Locate the cell with the specified text and output its (x, y) center coordinate. 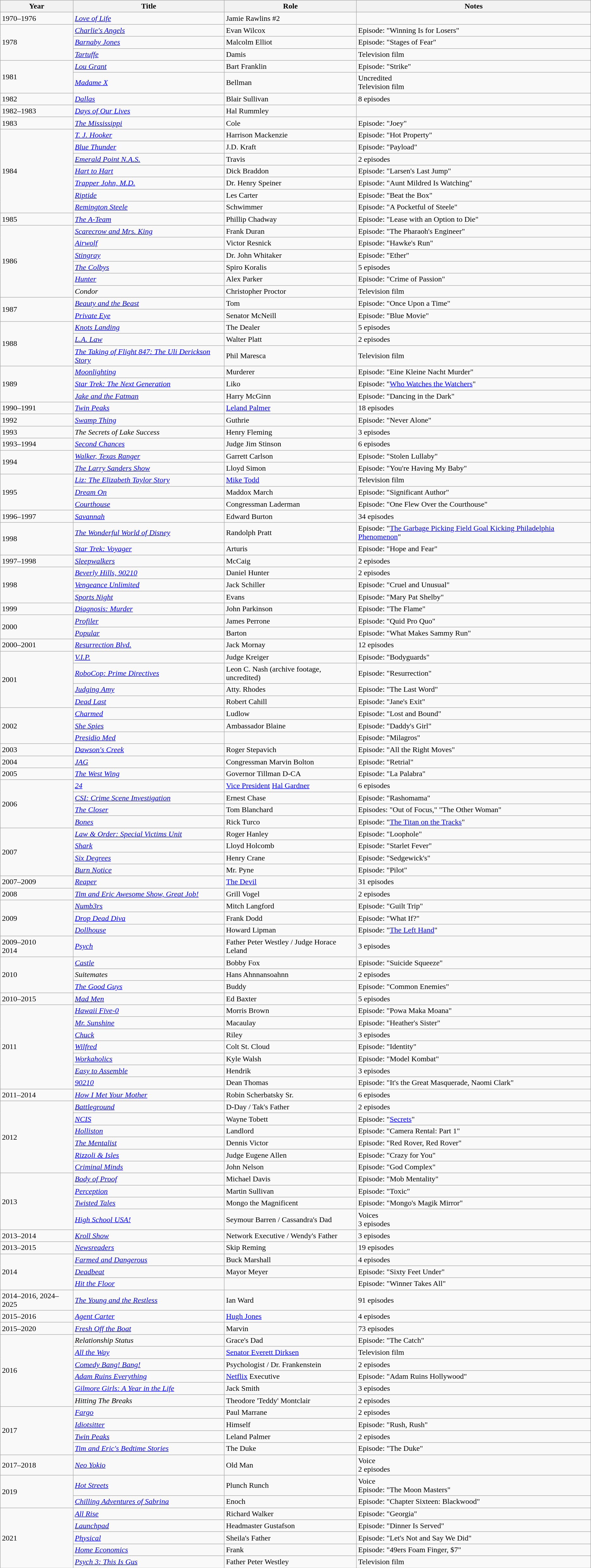
2012 (37, 1137)
Garrett Carlson (290, 456)
Drop Dead Diva (148, 918)
1997–1998 (37, 561)
Dick Braddon (290, 171)
Emerald Point N.A.S. (148, 159)
91 episodes (474, 1300)
Episode: "Pilot" (474, 870)
Episode: "The Left Hand" (474, 930)
1981 (37, 76)
The Duke (290, 1449)
Hendrik (290, 1071)
Congressman Laderman (290, 504)
All the Way (148, 1352)
Liko (290, 384)
Workaholics (148, 1059)
2007 (37, 852)
Mike Todd (290, 480)
2009 (37, 918)
Episode: "Larsen's Last Jump" (474, 171)
Senator McNeill (290, 315)
The Young and the Restless (148, 1300)
Scarecrow and Mrs. King (148, 231)
Judge Jim Stinson (290, 444)
Charmed (148, 714)
18 episodes (474, 408)
73 episodes (474, 1328)
Popular (148, 633)
Adam Ruins Everything (148, 1377)
2019 (37, 1492)
JAG (148, 762)
Episode: "Let's Not and Say We Did" (474, 1538)
Jack Mornay (290, 645)
2014 (37, 1272)
The Closer (148, 810)
19 episodes (474, 1248)
Ian Ward (290, 1300)
1993 (37, 432)
Hitting The Breaks (148, 1401)
2013–2014 (37, 1236)
Battleground (148, 1107)
Colt St. Cloud (290, 1047)
31 episodes (474, 882)
Henry Fleming (290, 432)
Castle (148, 962)
Episode: "Chapter Sixteen: Blackwood" (474, 1502)
Hit the Floor (148, 1284)
T. J. Hooker (148, 135)
Farmed and Dangerous (148, 1260)
Sleepwalkers (148, 561)
Lou Grant (148, 66)
Frank (290, 1550)
Agent Carter (148, 1316)
Edward Burton (290, 516)
Dennis Victor (290, 1143)
Episode: "Suicide Squeeze" (474, 962)
Leon C. Nash (archive footage, uncredited) (290, 673)
Fresh Off the Boat (148, 1328)
Courthouse (148, 504)
Ernest Chase (290, 798)
Hal Rummley (290, 111)
Episode: "Lost and Bound" (474, 714)
Daniel Hunter (290, 573)
Beverly Hills, 90210 (148, 573)
Airwolf (148, 243)
Episode: "La Palabra" (474, 774)
The Mississippi (148, 123)
Walter Platt (290, 339)
John Nelson (290, 1167)
Dollhouse (148, 930)
CSI: Crime Scene Investigation (148, 798)
1982 (37, 99)
Bellman (290, 83)
Les Carter (290, 195)
Episode: "Rush, Rush" (474, 1425)
The Secrets of Lake Success (148, 432)
Episode: "Crazy for You" (474, 1155)
L.A. Law (148, 339)
Blair Sullivan (290, 99)
Moonlighting (148, 372)
Episode: "Heather's Sister" (474, 1023)
Episode: "Powa Maka Moana" (474, 1011)
Robin Scherbatsky Sr. (290, 1095)
Voices3 episodes (474, 1219)
Jack Schiller (290, 585)
She Spies (148, 726)
Sports Night (148, 597)
Rick Turco (290, 822)
Theodore 'Teddy' Montclair (290, 1401)
Shark (148, 846)
The Devil (290, 882)
Episode: "Starlet Fever" (474, 846)
Buddy (290, 987)
Paul Marrane (290, 1413)
1988 (37, 344)
Idiotsitter (148, 1425)
Episode: "The Titan on the Tracks" (474, 822)
Dr. Henry Speiner (290, 183)
2017–2018 (37, 1465)
Atty. Rhodes (290, 690)
1987 (37, 309)
Blue Thunder (148, 147)
Robert Cahill (290, 702)
Guthrie (290, 420)
Tartuffe (148, 54)
2017 (37, 1431)
Malcolm Elliot (290, 42)
2006 (37, 804)
Bones (148, 822)
Himself (290, 1425)
James Perrone (290, 621)
Marvin (290, 1328)
Liz: The Elizabeth Taylor Story (148, 480)
Episode: "Milagros" (474, 738)
Netflix Executive (290, 1377)
The Larry Sanders Show (148, 468)
Cole (290, 123)
Home Economics (148, 1550)
Neo Yokio (148, 1465)
Criminal Minds (148, 1167)
Episode: "What Makes Sammy Run" (474, 633)
Episode: "The Catch" (474, 1340)
All Rise (148, 1514)
Episode: "Cruel and Unusual" (474, 585)
Evans (290, 597)
Episode: "Ether" (474, 255)
The Mentalist (148, 1143)
Episode: "Bodyguards" (474, 657)
Headmaster Gustafson (290, 1526)
Landlord (290, 1131)
Kyle Walsh (290, 1059)
Episode: "God Complex" (474, 1167)
Father Peter Westley / Judge Horace Leland (290, 946)
Episode: "Winning Is for Losers" (474, 30)
Sheila's Father (290, 1538)
Suitemates (148, 975)
Episode: "Dinner Is Served" (474, 1526)
90210 (148, 1083)
Episode: "What If?" (474, 918)
Savannah (148, 516)
Evan Wilcox (290, 30)
Dallas (148, 99)
Skip Reming (290, 1248)
Episode: "Georgia" (474, 1514)
Roger Stepavich (290, 750)
Senator Everett Dirksen (290, 1352)
2000–2001 (37, 645)
Episode: "Stolen Lullaby" (474, 456)
Murderer (290, 372)
1999 (37, 609)
Notes (474, 6)
J.D. Kraft (290, 147)
Body of Proof (148, 1179)
Episode: "Winner Takes All" (474, 1284)
Harrison Mackenzie (290, 135)
The Good Guys (148, 987)
Title (148, 6)
Newsreaders (148, 1248)
Episode: "Guilt Trip" (474, 906)
Hugh Jones (290, 1316)
2011–2014 (37, 1095)
Barnaby Jones (148, 42)
2003 (37, 750)
V.I.P. (148, 657)
Swamp Thing (148, 420)
Howard Lipman (290, 930)
Episode: "A Pocketful of Steele" (474, 207)
Dawson's Creek (148, 750)
Episode: "Hawke's Run" (474, 243)
Episode: "The Garbage Picking Field Goal Kicking Philadelphia Phenomenon" (474, 533)
Macaulay (290, 1023)
Michael Davis (290, 1179)
Reaper (148, 882)
Episode: "Blue Movie" (474, 315)
Dream On (148, 492)
High School USA! (148, 1219)
Love of Life (148, 18)
Chilling Adventures of Sabrina (148, 1502)
Hart to Hart (148, 171)
1982–1983 (37, 111)
Vice President Hal Gardner (290, 786)
Father Peter Westley (290, 1562)
Frank Dodd (290, 918)
Law & Order: Special Victims Unit (148, 834)
Damis (290, 54)
Seymour Barren / Cassandra's Dad (290, 1219)
Episode: "Lease with an Option to Die" (474, 219)
Episode: "Resurrection" (474, 673)
Episode: "Beat the Box" (474, 195)
Victor Resnick (290, 243)
1970–1976 (37, 18)
Remington Steele (148, 207)
Chuck (148, 1035)
Physical (148, 1538)
Ludlow (290, 714)
Mr. Sunshine (148, 1023)
Episode: "Retrial" (474, 762)
1978 (37, 42)
2011 (37, 1047)
Christopher Proctor (290, 291)
Jamie Rawlins #2 (290, 18)
2015–2020 (37, 1328)
Judging Amy (148, 690)
1994 (37, 462)
2021 (37, 1538)
2004 (37, 762)
Episode: "Toxic" (474, 1191)
Episode: "Significant Author" (474, 492)
Six Degrees (148, 858)
1986 (37, 261)
John Parkinson (290, 609)
8 episodes (474, 99)
Episode: "Never Alone" (474, 420)
Enoch (290, 1502)
Psych 3: This Is Gus (148, 1562)
2009–20102014 (37, 946)
Fargo (148, 1413)
Days of Our Lives (148, 111)
Roger Hanley (290, 834)
Tim and Eric Awesome Show, Great Job! (148, 894)
Launchpad (148, 1526)
Star Trek: The Next Generation (148, 384)
1996–1997 (37, 516)
12 episodes (474, 645)
Wayne Tobett (290, 1119)
Martin Sullivan (290, 1191)
Grill Vogel (290, 894)
Profiler (148, 621)
Ed Baxter (290, 999)
Henry Crane (290, 858)
Role (290, 6)
Perception (148, 1191)
Episode: "Once Upon a Time" (474, 303)
Jake and the Fatman (148, 396)
2001 (37, 679)
2005 (37, 774)
Phillip Chadway (290, 219)
Condor (148, 291)
The West Wing (148, 774)
Judge Kreiger (290, 657)
Mitch Langford (290, 906)
Episode: "Adam Ruins Hollywood" (474, 1377)
Riley (290, 1035)
Episode: "Payload" (474, 147)
Mr. Pyne (290, 870)
Dean Thomas (290, 1083)
2013 (37, 1202)
Year (37, 6)
Barton (290, 633)
Episode: "Stages of Fear" (474, 42)
2016 (37, 1370)
Episode: "Who Watches the Watchers" (474, 384)
Ambassador Blaine (290, 726)
2013–2015 (37, 1248)
1995 (37, 492)
Episode: "Mob Mentality" (474, 1179)
Psychologist / Dr. Frankenstein (290, 1364)
Episode: "Daddy's Girl" (474, 726)
Harry McGinn (290, 396)
Numb3rs (148, 906)
Tim and Eric's Bedtime Stories (148, 1449)
Network Executive / Wendy's Father (290, 1236)
Voice2 episodes (474, 1465)
D-Day / Tak's Father (290, 1107)
Episode: "Mary Pat Shelby" (474, 597)
Burn Notice (148, 870)
Episode: "Model Kombat" (474, 1059)
Rizzoli & Isles (148, 1155)
Episode: "Red Rover, Red Rover" (474, 1143)
2015–2016 (37, 1316)
Episode: "Jane's Exit" (474, 702)
Mad Men (148, 999)
UncreditedTelevision film (474, 83)
Episode: "Hope and Fear" (474, 549)
Grace's Dad (290, 1340)
Lloyd Simon (290, 468)
Twisted Tales (148, 1203)
Episode: "Rashomama" (474, 798)
Episode: "Hot Property" (474, 135)
Tom (290, 303)
Hawaii Five-0 (148, 1011)
RoboCop: Prime Directives (148, 673)
Comedy Bang! Bang! (148, 1364)
The A-Team (148, 219)
Holliston (148, 1131)
1984 (37, 171)
The Wonderful World of Disney (148, 533)
Private Eye (148, 315)
VoiceEpisode: "The Moon Masters" (474, 1485)
1992 (37, 420)
Star Trek: Voyager (148, 549)
Judge Eugene Allen (290, 1155)
The Dealer (290, 327)
Stingray (148, 255)
Buck Marshall (290, 1260)
Episode: "The Flame" (474, 609)
1989 (37, 384)
Psych (148, 946)
Morris Brown (290, 1011)
Walker, Texas Ranger (148, 456)
Wilfred (148, 1047)
24 (148, 786)
Episode: "Dancing in the Dark" (474, 396)
Mongo the Magnificent (290, 1203)
Episode: "Identity" (474, 1047)
Episode: "Eine Kleine Nacht Murder" (474, 372)
Beauty and the Beast (148, 303)
Plunch Runch (290, 1485)
Lloyd Holcomb (290, 846)
Travis (290, 159)
Vengeance Unlimited (148, 585)
2014–2016, 2024–2025 (37, 1300)
How I Met Your Mother (148, 1095)
Episode: "Sixty Feet Under" (474, 1272)
1993–1994 (37, 444)
The Colbys (148, 267)
Arturis (290, 549)
Episode: "Common Enemies" (474, 987)
Frank Duran (290, 231)
Randolph Pratt (290, 533)
Hans Ahnnansoahnn (290, 975)
Hunter (148, 279)
Episode: "All the Right Moves" (474, 750)
Kroll Show (148, 1236)
2010–2015 (37, 999)
Second Chances (148, 444)
Maddox March (290, 492)
Tom Blanchard (290, 810)
Old Man (290, 1465)
Episode: "Crime of Passion" (474, 279)
Episode: "Quid Pro Quo" (474, 621)
Episode: "Secrets" (474, 1119)
2007–2009 (37, 882)
Presidio Med (148, 738)
Relationship Status (148, 1340)
Dr. John Whitaker (290, 255)
Trapper John, M.D. (148, 183)
Schwimmer (290, 207)
Governor Tillman D-CA (290, 774)
2010 (37, 974)
Episode: "The Pharaoh's Engineer" (474, 231)
NCIS (148, 1119)
Episodes: "Out of Focus," "The Other Woman" (474, 810)
Gilmore Girls: A Year in the Life (148, 1389)
Easy to Assemble (148, 1071)
34 episodes (474, 516)
Episode: "It's the Great Masquerade, Naomi Clark" (474, 1083)
Diagnosis: Murder (148, 609)
2002 (37, 726)
McCaig (290, 561)
Alex Parker (290, 279)
Phil Maresca (290, 356)
Dead Last (148, 702)
Riptide (148, 195)
Episode: "Joey" (474, 123)
1985 (37, 219)
Episode: "Camera Rental: Part 1" (474, 1131)
Bobby Fox (290, 962)
Deadbeat (148, 1272)
Episode: "Loophole" (474, 834)
Jack Smith (290, 1389)
Mayor Meyer (290, 1272)
2000 (37, 627)
Episode: "Aunt Mildred Is Watching" (474, 183)
Resurrection Blvd. (148, 645)
Episode: "49ers Foam Finger, $7" (474, 1550)
Charlie's Angels (148, 30)
Richard Walker (290, 1514)
Knots Landing (148, 327)
1990–1991 (37, 408)
Bart Franklin (290, 66)
Episode: "The Duke" (474, 1449)
Congressman Marvin Bolton (290, 762)
Episode: "Sedgewick's" (474, 858)
Episode: "One Flew Over the Courthouse" (474, 504)
The Taking of Flight 847: The Uli Derickson Story (148, 356)
Episode: "Strike" (474, 66)
Episode: "You're Having My Baby" (474, 468)
Episode: "Mongo's Magik Mirror" (474, 1203)
Episode: "The Last Word" (474, 690)
2008 (37, 894)
Hot Streets (148, 1485)
Madame X (148, 83)
Spiro Koralis (290, 267)
1983 (37, 123)
